Pinpoint the cell where the given text exists, returning its [x, y] midpoint coordinate. 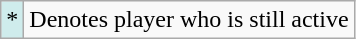
Denotes player who is still active [189, 20]
* [12, 20]
